Output the [x, y] coordinate of the center of the cell containing the given text.  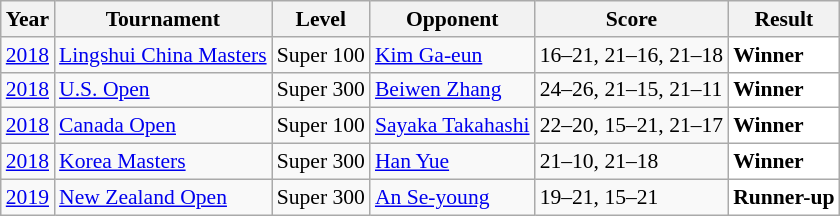
21–10, 21–18 [632, 162]
An Se-young [452, 197]
Year [28, 19]
2019 [28, 197]
Canada Open [163, 126]
Kim Ga-eun [452, 55]
Result [784, 19]
U.S. Open [163, 90]
22–20, 15–21, 21–17 [632, 126]
Runner-up [784, 197]
Tournament [163, 19]
Level [321, 19]
New Zealand Open [163, 197]
24–26, 21–15, 21–11 [632, 90]
Opponent [452, 19]
Han Yue [452, 162]
Score [632, 19]
Lingshui China Masters [163, 55]
16–21, 21–16, 21–18 [632, 55]
Korea Masters [163, 162]
19–21, 15–21 [632, 197]
Beiwen Zhang [452, 90]
Sayaka Takahashi [452, 126]
